Return (x, y) of the center of cell containing provided text 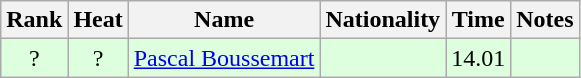
Pascal Boussemart (224, 58)
Notes (545, 20)
Nationality (383, 20)
Heat (98, 20)
Name (224, 20)
Time (478, 20)
14.01 (478, 58)
Rank (34, 20)
